Find where the given text appears and provide that cell's center as (X, Y) coordinate. 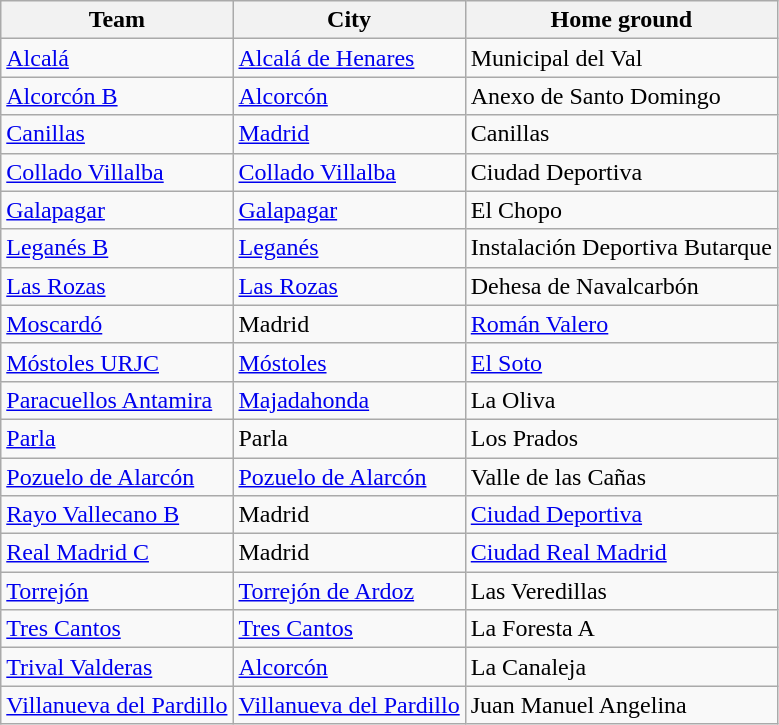
Román Valero (621, 324)
Real Madrid C (117, 553)
Las Veredillas (621, 591)
Móstoles URJC (117, 362)
Alcalá (117, 58)
Municipal del Val (621, 58)
Anexo de Santo Domingo (621, 96)
Torrejón de Ardoz (349, 591)
Instalación Deportiva Butarque (621, 248)
Leganés (349, 248)
Trival Valderas (117, 667)
Home ground (621, 20)
La Canaleja (621, 667)
La Foresta A (621, 629)
Leganés B (117, 248)
Torrejón (117, 591)
Majadahonda (349, 400)
Rayo Vallecano B (117, 515)
Moscardó (117, 324)
El Soto (621, 362)
Valle de las Cañas (621, 477)
Team (117, 20)
El Chopo (621, 210)
Paracuellos Antamira (117, 400)
Alcorcón B (117, 96)
Juan Manuel Angelina (621, 705)
Dehesa de Navalcarbón (621, 286)
Alcalá de Henares (349, 58)
Los Prados (621, 438)
Móstoles (349, 362)
Ciudad Real Madrid (621, 553)
City (349, 20)
La Oliva (621, 400)
